From the cell containing the given text, extract its center point as (X, Y) coordinate. 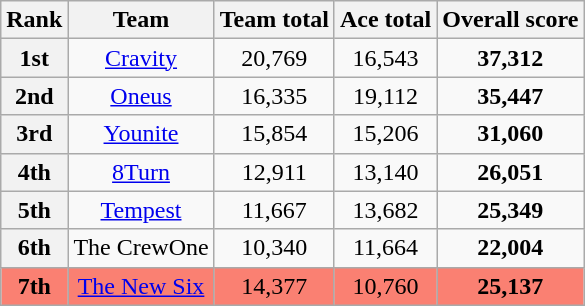
Oneus (141, 96)
22,004 (510, 248)
25,349 (510, 210)
31,060 (510, 134)
15,206 (385, 134)
Cravity (141, 58)
Rank (34, 20)
6th (34, 248)
Overall score (510, 20)
7th (34, 286)
13,682 (385, 210)
5th (34, 210)
Team total (274, 20)
10,340 (274, 248)
15,854 (274, 134)
1st (34, 58)
20,769 (274, 58)
16,335 (274, 96)
35,447 (510, 96)
8Turn (141, 172)
4th (34, 172)
11,664 (385, 248)
14,377 (274, 286)
The CrewOne (141, 248)
11,667 (274, 210)
Tempest (141, 210)
Team (141, 20)
Younite (141, 134)
3rd (34, 134)
37,312 (510, 58)
13,140 (385, 172)
19,112 (385, 96)
2nd (34, 96)
The New Six (141, 286)
16,543 (385, 58)
25,137 (510, 286)
12,911 (274, 172)
Ace total (385, 20)
10,760 (385, 286)
26,051 (510, 172)
